Output the (x, y) coordinate of the center of the cell containing the given text.  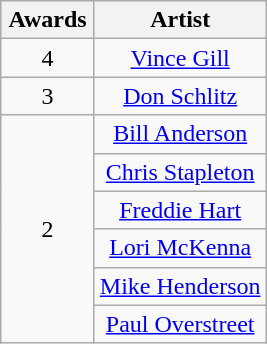
Chris Stapleton (180, 172)
Awards (48, 20)
Paul Overstreet (180, 324)
Lori McKenna (180, 248)
2 (48, 229)
Freddie Hart (180, 210)
Mike Henderson (180, 286)
Vince Gill (180, 58)
3 (48, 96)
Artist (180, 20)
Bill Anderson (180, 134)
4 (48, 58)
Don Schlitz (180, 96)
